From the cell containing the given text, extract its center point as [x, y] coordinate. 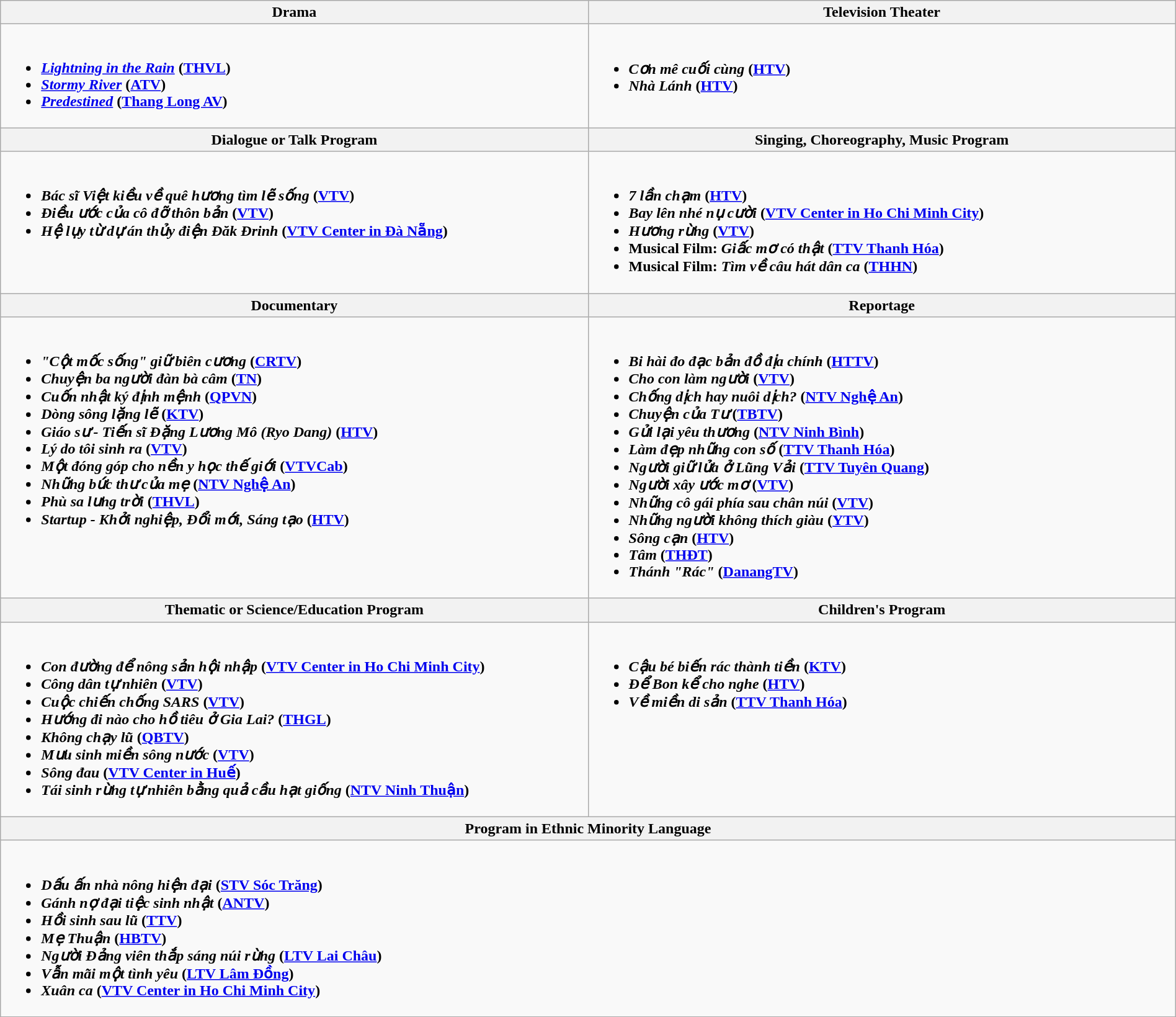
Dialogue or Talk Program [294, 140]
Bác sĩ Việt kiều về quê hương tìm lẽ sống (VTV)Điều ước của cô đỡ thôn bản (VTV)Hệ lụy từ dự án thủy điện Đăk Đrinh (VTV Center in Đà Nẵng) [294, 222]
Singing, Choreography, Music Program [882, 140]
Drama [294, 12]
Thematic or Science/Education Program [294, 610]
Reportage [882, 305]
Cơn mê cuối cùng (HTV)Nhà Lánh (HTV) [882, 76]
Cậu bé biến rác thành tiền (KTV)Để Bon kể cho nghe (HTV)Về miền di sản (TTV Thanh Hóa) [882, 719]
Lightning in the Rain (THVL)Stormy River (ATV)Predestined (Thang Long AV) [294, 76]
Children's Program [882, 610]
Television Theater [882, 12]
Documentary [294, 305]
Program in Ethnic Minority Language [588, 828]
